Locate the cell with the specified text and output its [X, Y] center coordinate. 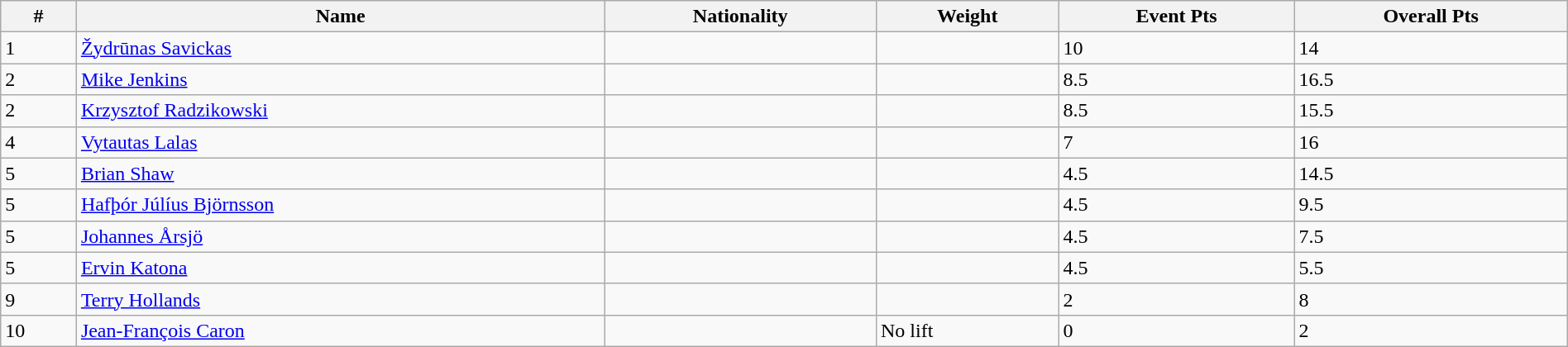
Terry Hollands [341, 299]
Vytautas Lalas [341, 142]
Mike Jenkins [341, 79]
# [39, 17]
Brian Shaw [341, 173]
Žydrūnas Savickas [341, 48]
No lift [968, 330]
14 [1431, 48]
16 [1431, 142]
Hafþór Júlíus Björnsson [341, 205]
Event Pts [1176, 17]
9.5 [1431, 205]
7 [1176, 142]
Krzysztof Radzikowski [341, 111]
9 [39, 299]
8 [1431, 299]
7.5 [1431, 236]
Weight [968, 17]
4 [39, 142]
Overall Pts [1431, 17]
0 [1176, 330]
15.5 [1431, 111]
Nationality [741, 17]
Ervin Katona [341, 268]
5.5 [1431, 268]
16.5 [1431, 79]
14.5 [1431, 173]
1 [39, 48]
Jean-François Caron [341, 330]
Name [341, 17]
Johannes Årsjö [341, 236]
